Identify which cell holds the provided text, then report its (x, y) central coordinate. 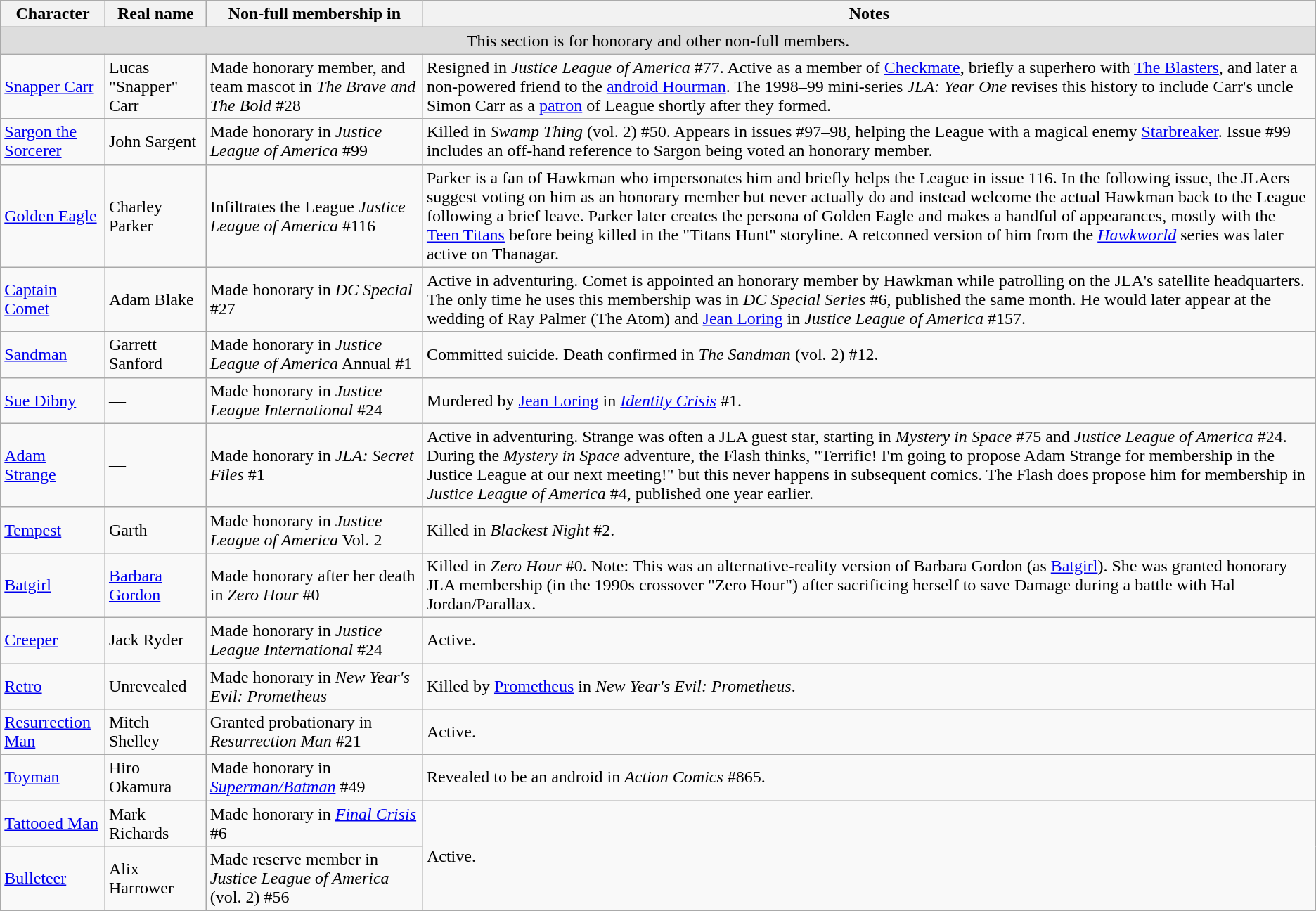
Made reserve member in Justice League of America (vol. 2) #56 (314, 879)
Batgirl (53, 585)
Real name (155, 14)
Made honorary in JLA: Secret Files #1 (314, 465)
Character (53, 14)
Sargon the Sorcerer (53, 142)
Made honorary in New Year's Evil: Prometheus (314, 686)
Non-full membership in (314, 14)
Killed in Blackest Night #2. (869, 530)
Hiro Okamura (155, 777)
Infiltrates the League Justice League of America #116 (314, 216)
Tattooed Man (53, 824)
Made honorary in Superman/Batman #49 (314, 777)
Adam Strange (53, 465)
Killed by Prometheus in New Year's Evil: Prometheus. (869, 686)
Charley Parker (155, 216)
Lucas "Snapper" Carr (155, 86)
Retro (53, 686)
Revealed to be an android in Action Comics #865. (869, 777)
Murdered by Jean Loring in Identity Crisis #1. (869, 401)
Made honorary in DC Special #27 (314, 299)
Made honorary in Justice League of America #99 (314, 142)
Bulleteer (53, 879)
Granted probationary in Resurrection Man #21 (314, 732)
Jack Ryder (155, 640)
Resurrection Man (53, 732)
Mark Richards (155, 824)
Garrett Sanford (155, 354)
Made honorary member, and team mascot in The Brave and The Bold #28 (314, 86)
Barbara Gordon (155, 585)
Sandman (53, 354)
Captain Comet (53, 299)
Tempest (53, 530)
Made honorary in Final Crisis #6 (314, 824)
Committed suicide. Death confirmed in The Sandman (vol. 2) #12. (869, 354)
Golden Eagle (53, 216)
Made honorary after her death in Zero Hour #0 (314, 585)
John Sargent (155, 142)
Mitch Shelley (155, 732)
Notes (869, 14)
Garth (155, 530)
Made honorary in Justice League of America Annual #1 (314, 354)
Unrevealed (155, 686)
Toyman (53, 777)
Creeper (53, 640)
This section is for honorary and other non-full members. (658, 41)
Snapper Carr (53, 86)
Made honorary in Justice League of America Vol. 2 (314, 530)
Sue Dibny (53, 401)
Adam Blake (155, 299)
Alix Harrower (155, 879)
